Find where the given text appears and provide that cell's center as [x, y] coordinate. 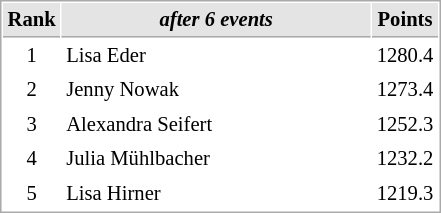
1 [32, 56]
4 [32, 158]
5 [32, 194]
Points [405, 20]
1273.4 [405, 90]
1219.3 [405, 194]
1280.4 [405, 56]
1252.3 [405, 124]
3 [32, 124]
Lisa Eder [216, 56]
Julia Mühlbacher [216, 158]
Lisa Hirner [216, 194]
Rank [32, 20]
after 6 events [216, 20]
Jenny Nowak [216, 90]
1232.2 [405, 158]
2 [32, 90]
Alexandra Seifert [216, 124]
